Locate the cell with the specified text and output its [X, Y] center coordinate. 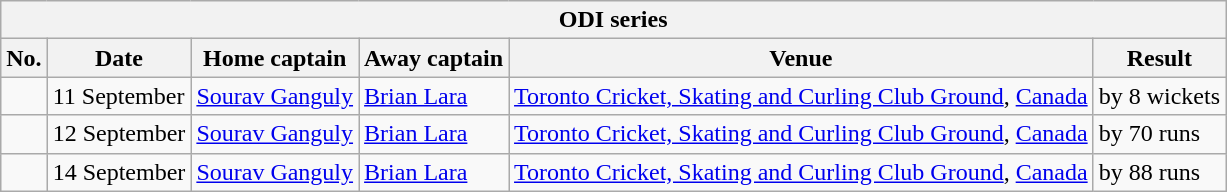
Venue [802, 58]
ODI series [614, 20]
Date [119, 58]
No. [24, 58]
by 88 runs [1159, 172]
Result [1159, 58]
by 8 wickets [1159, 96]
11 September [119, 96]
by 70 runs [1159, 134]
12 September [119, 134]
14 September [119, 172]
Away captain [434, 58]
Home captain [275, 58]
